Pinpoint the cell where the given text exists, returning its [X, Y] midpoint coordinate. 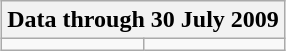
Data through 30 July 2009 [144, 20]
